Identify which cell holds the provided text, then report its (x, y) central coordinate. 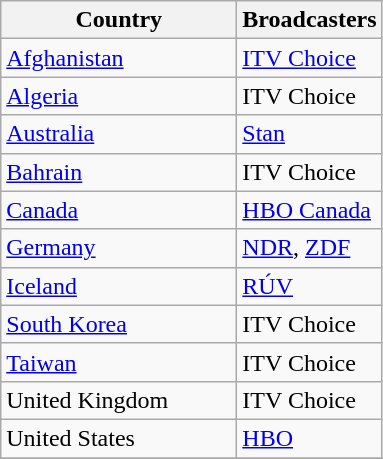
Iceland (119, 286)
NDR, ZDF (310, 248)
Country (119, 20)
Broadcasters (310, 20)
RÚV (310, 286)
Australia (119, 134)
HBO Canada (310, 210)
Taiwan (119, 362)
Algeria (119, 96)
South Korea (119, 324)
Bahrain (119, 172)
United States (119, 438)
Germany (119, 248)
HBO (310, 438)
Afghanistan (119, 58)
Stan (310, 134)
Canada (119, 210)
United Kingdom (119, 400)
